Search for the cell housing the specified text and yield its (X, Y) center coordinate. 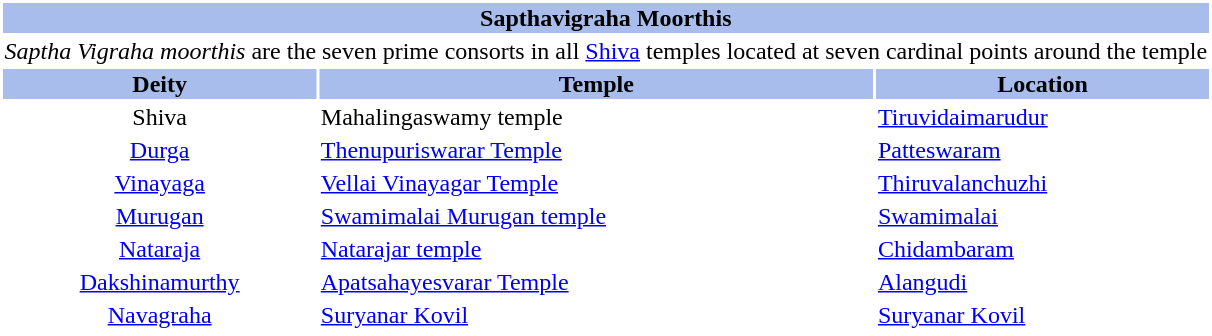
Apatsahayesvarar Temple (596, 282)
Alangudi (1042, 282)
Location (1042, 84)
Murugan (160, 216)
Nataraja (160, 249)
Swamimalai (1042, 216)
Thenupuriswarar Temple (596, 150)
Navagraha (160, 315)
Patteswaram (1042, 150)
Vellai Vinayagar Temple (596, 183)
Vinayaga (160, 183)
Swamimalai Murugan temple (596, 216)
Deity (160, 84)
Thiruvalanchuzhi (1042, 183)
Saptha Vigraha moorthis are the seven prime consorts in all Shiva temples located at seven cardinal points around the temple (606, 51)
Tiruvidaimarudur (1042, 117)
Natarajar temple (596, 249)
Temple (596, 84)
Dakshinamurthy (160, 282)
Durga (160, 150)
Mahalingaswamy temple (596, 117)
Shiva (160, 117)
Sapthavigraha Moorthis (606, 18)
Chidambaram (1042, 249)
